Identify which cell holds the provided text, then report its (x, y) central coordinate. 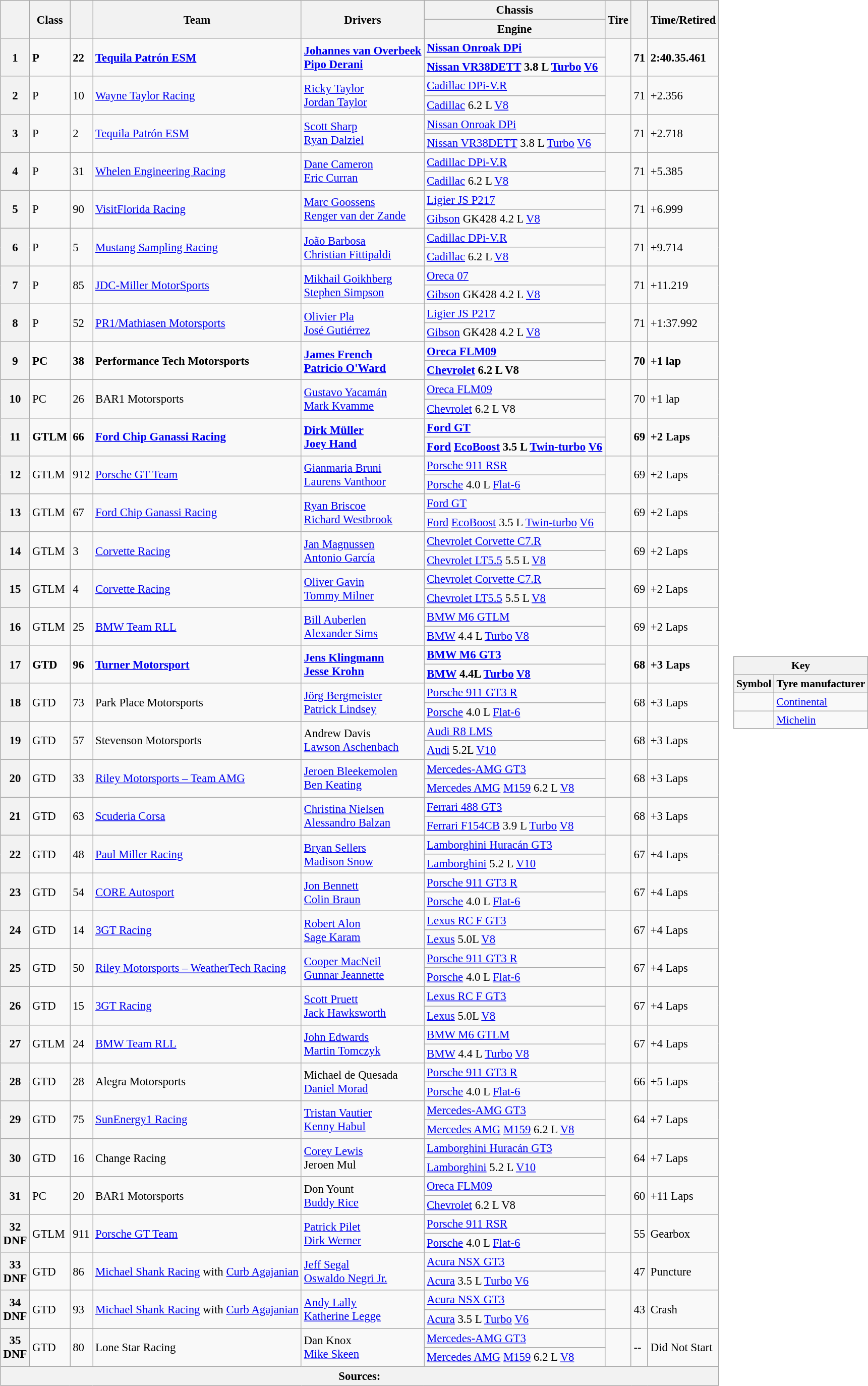
29 (15, 1119)
Gianmaria Bruni Laurens Vanthoor (362, 474)
+2.356 (683, 95)
Bryan Sellers Madison Snow (362, 854)
11 (15, 437)
Michelin (821, 720)
12 (15, 474)
Oliver Gavin Tommy Milner (362, 588)
Symbol (754, 684)
Jens Klingmann Jesse Krohn (362, 664)
21 (15, 816)
34DNF (15, 1309)
Jeroen Bleekemolen Ben Keating (362, 778)
Scott Pruett Jack Hawksworth (362, 1006)
17 (15, 664)
75 (82, 1119)
19 (15, 741)
1 (15, 58)
33DNF (15, 1271)
Andy Lally Katherine Legge (362, 1309)
50 (82, 968)
Jörg Bergmeister Patrick Lindsey (362, 702)
Ricky Taylor Jordan Taylor (362, 95)
Sources: (359, 1376)
Bill Auberlen Alexander Sims (362, 627)
Paul Miller Racing (197, 854)
86 (82, 1271)
Tire (618, 19)
Andrew Davis Lawson Aschenbach (362, 741)
Robert Alon Sage Karam (362, 930)
+1:37.992 (683, 323)
BMW M6 GT3 (514, 655)
Chassis (514, 10)
6 (15, 247)
CORE Autosport (197, 892)
38 (82, 361)
Puncture (683, 1271)
912 (82, 474)
Don Yount Buddy Rice (362, 1196)
73 (82, 702)
Tristan Vautier Kenny Habul (362, 1119)
80 (82, 1347)
Drivers (362, 19)
Gearbox (683, 1233)
+11.219 (683, 285)
Audi 5.2L V10 (514, 750)
João Barbosa Christian Fittipaldi (362, 247)
Continental (821, 702)
96 (82, 664)
Patrick Pilet Dirk Werner (362, 1233)
Turner Motorsport (197, 664)
Lone Star Racing (197, 1347)
18 (15, 702)
Team (197, 19)
54 (82, 892)
Christina Nielsen Alessandro Balzan (362, 816)
Corey Lewis Jeroen Mul (362, 1157)
33 (82, 778)
Dirk Müller Joey Hand (362, 437)
Mustang Sampling Racing (197, 247)
Ferrari 488 GT3 (514, 807)
23 (15, 892)
93 (82, 1309)
Cooper MacNeil Gunnar Jeannette (362, 968)
63 (82, 816)
Engine (514, 29)
2:40.35.461 (683, 58)
90 (82, 209)
Marc Goossens Renger van der Zande (362, 209)
Ryan Briscoe Richard Westbrook (362, 513)
Crash (683, 1309)
James French Patricio O'Ward (362, 361)
9 (15, 361)
8 (15, 323)
+5.385 (683, 172)
Did Not Start (683, 1347)
27 (15, 1043)
Dan Knox Mike Skeen (362, 1347)
Scuderia Corsa (197, 816)
Whelen Engineering Racing (197, 172)
Scott Sharp Ryan Dalziel (362, 133)
BMW 4.4L Turbo V8 (514, 674)
Mikhail Goikhberg Stephen Simpson (362, 285)
47 (640, 1271)
Performance Tech Motorsports (197, 361)
Oreca 07 (514, 275)
48 (82, 854)
7 (15, 285)
43 (640, 1309)
Park Place Motorsports (197, 702)
-- (640, 1347)
13 (15, 513)
Riley Motorsports – WeatherTech Racing (197, 968)
Stevenson Motorsports (197, 741)
+2.718 (683, 133)
Johannes van Overbeek Pipo Derani (362, 58)
Alegra Motorsports (197, 1082)
VisitFlorida Racing (197, 209)
Jon Bennett Colin Braun (362, 892)
Olivier Pla José Gutiérrez (362, 323)
Time/Retired (683, 19)
57 (82, 741)
Ferrari F154CB 3.9 L Turbo V8 (514, 826)
85 (82, 285)
+6.999 (683, 209)
35DNF (15, 1347)
John Edwards Martin Tomczyk (362, 1043)
Jan Magnussen Antonio García (362, 551)
Jeff Segal Oswaldo Negri Jr. (362, 1271)
Class (50, 19)
Audi R8 LMS (514, 731)
+5 Laps (683, 1082)
JDC-Miller MotorSports (197, 285)
Michael de Quesada Daniel Morad (362, 1082)
32DNF (15, 1233)
+9.714 (683, 247)
60 (640, 1196)
Key (801, 666)
Gustavo Yacamán Mark Kvamme (362, 399)
55 (640, 1233)
Wayne Taylor Racing (197, 95)
Change Racing (197, 1157)
52 (82, 323)
PR1/Mathiasen Motorsports (197, 323)
30 (15, 1157)
SunEnergy1 Racing (197, 1119)
Dane Cameron Eric Curran (362, 172)
+11 Laps (683, 1196)
Riley Motorsports – Team AMG (197, 778)
Tyre manufacturer (821, 684)
911 (82, 1233)
